Scan for the cell matching the given text and deliver its [X, Y] coordinate at center. 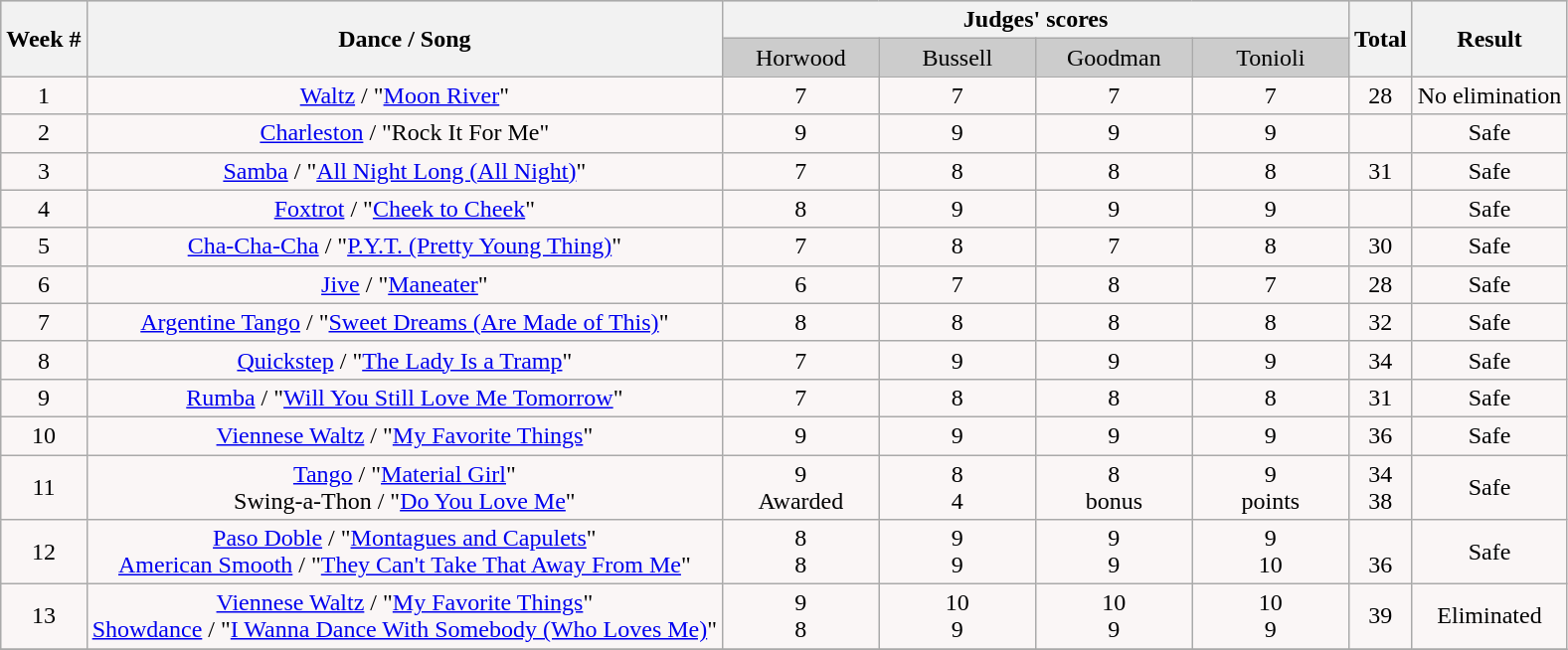
88 [801, 553]
No elimination [1489, 95]
Charleston / "Rock It For Me" [404, 133]
Rumba / "Will You Still Love Me Tomorrow" [404, 398]
Result [1489, 39]
1 [44, 95]
Eliminated [1489, 616]
9Awarded [801, 487]
84 [958, 487]
34 [1381, 360]
30 [1381, 246]
98 [801, 616]
4 [44, 209]
12 [44, 553]
Quickstep / "The Lady Is a Tramp" [404, 360]
Viennese Waltz / "My Favorite Things"Showdance / "I Wanna Dance With Somebody (Who Loves Me)" [404, 616]
Jive / "Maneater" [404, 284]
13 [44, 616]
Tango / "Material Girl"Swing-a-Thon / "Do You Love Me" [404, 487]
32 [1381, 322]
11 [44, 487]
Tonioli [1271, 58]
Paso Doble / "Montagues and Capulets"American Smooth / "They Can't Take That Away From Me" [404, 553]
Total [1381, 39]
2 [44, 133]
9points [1271, 487]
Samba / "All Night Long (All Night)" [404, 171]
Dance / Song [404, 39]
3438 [1381, 487]
Horwood [801, 58]
Waltz / "Moon River" [404, 95]
Goodman [1115, 58]
10 [44, 435]
Week # [44, 39]
Judges' scores [1036, 20]
3 [44, 171]
Foxtrot / "Cheek to Cheek" [404, 209]
8bonus [1115, 487]
39 [1381, 616]
Argentine Tango / "Sweet Dreams (Are Made of This)" [404, 322]
Bussell [958, 58]
910 [1271, 553]
5 [44, 246]
Cha-Cha-Cha / "P.Y.T. (Pretty Young Thing)" [404, 246]
Viennese Waltz / "My Favorite Things" [404, 435]
